For the text-containing cell, return its midpoint in (x, y) coordinate format. 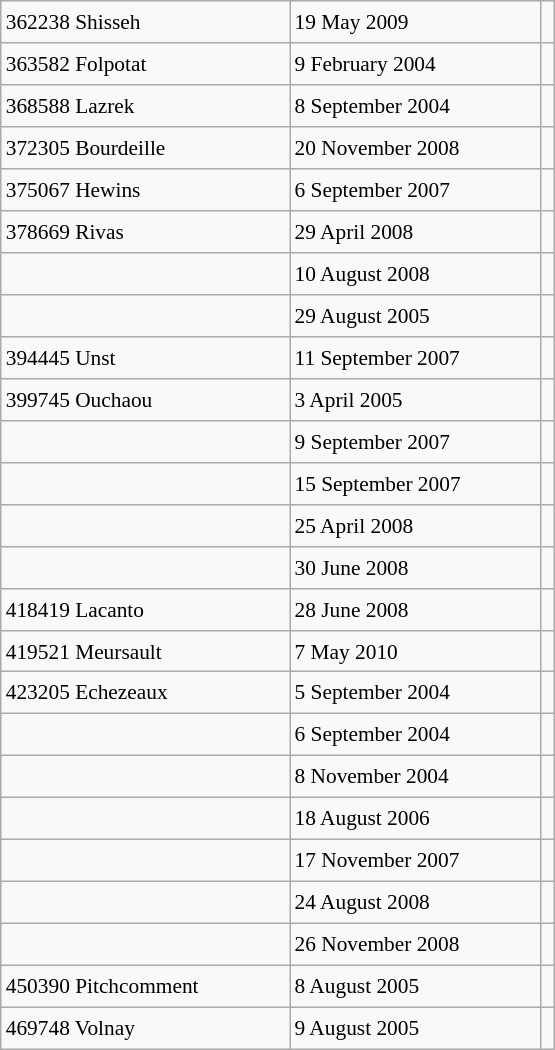
418419 Lacanto (146, 609)
24 August 2008 (416, 903)
419521 Meursault (146, 651)
423205 Echezeaux (146, 693)
6 September 2004 (416, 735)
363582 Folpotat (146, 64)
450390 Pitchcomment (146, 986)
372305 Bourdeille (146, 148)
8 August 2005 (416, 986)
378669 Rivas (146, 232)
29 April 2008 (416, 232)
5 September 2004 (416, 693)
26 November 2008 (416, 945)
469748 Volnay (146, 1028)
19 May 2009 (416, 22)
15 September 2007 (416, 483)
10 August 2008 (416, 274)
8 November 2004 (416, 777)
20 November 2008 (416, 148)
362238 Shisseh (146, 22)
9 September 2007 (416, 441)
3 April 2005 (416, 399)
8 September 2004 (416, 106)
29 August 2005 (416, 316)
11 September 2007 (416, 358)
9 February 2004 (416, 64)
368588 Lazrek (146, 106)
25 April 2008 (416, 525)
375067 Hewins (146, 190)
17 November 2007 (416, 861)
28 June 2008 (416, 609)
399745 Ouchaou (146, 399)
9 August 2005 (416, 1028)
394445 Unst (146, 358)
18 August 2006 (416, 819)
6 September 2007 (416, 190)
30 June 2008 (416, 567)
7 May 2010 (416, 651)
